Provide the (x, y) coordinate of the cell's center where the given text is located.  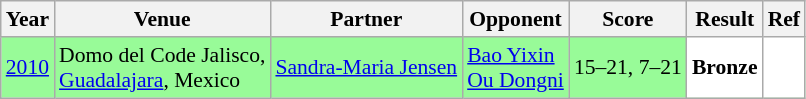
Bao Yixin Ou Dongni (516, 68)
Result (725, 19)
Year (28, 19)
Score (628, 19)
Bronze (725, 68)
Venue (162, 19)
Opponent (516, 19)
15–21, 7–21 (628, 68)
Partner (366, 19)
Domo del Code Jalisco,Guadalajara, Mexico (162, 68)
Sandra-Maria Jensen (366, 68)
2010 (28, 68)
Ref (784, 19)
